Locate the cell with the specified text and output its [x, y] center coordinate. 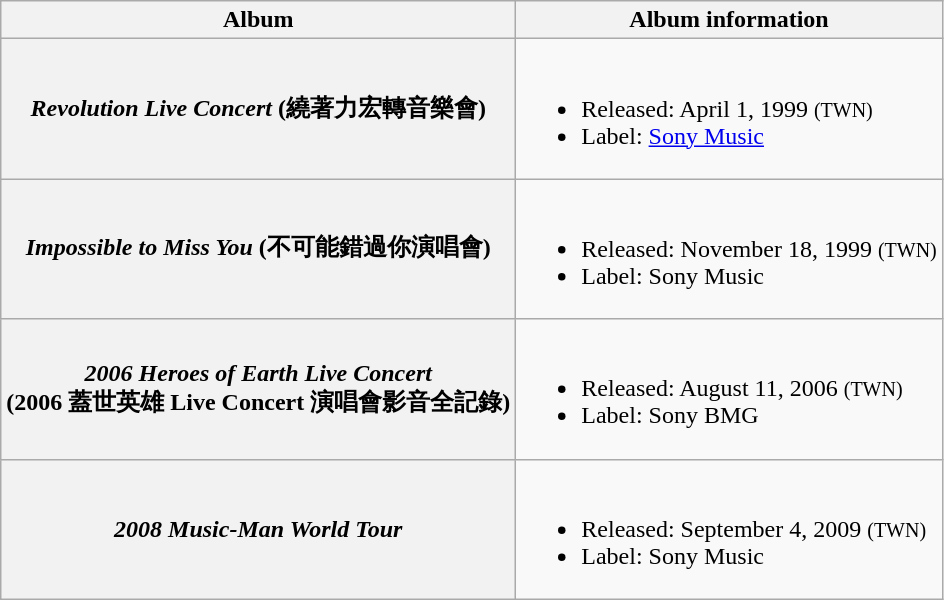
Impossible to Miss You (不可能錯過你演唱會) [258, 249]
Album information [730, 20]
Released: November 18, 1999 (TWN)Label: Sony Music [730, 249]
Released: April 1, 1999 (TWN)Label: Sony Music [730, 109]
Revolution Live Concert (繞著力宏轉音樂會) [258, 109]
2008 Music-Man World Tour [258, 529]
Released: August 11, 2006 (TWN)Label: Sony BMG [730, 389]
Album [258, 20]
Released: September 4, 2009 (TWN)Label: Sony Music [730, 529]
2006 Heroes of Earth Live Concert(2006 蓋世英雄 Live Concert 演唱會影音全記錄) [258, 389]
